Scan for the cell matching the given text and deliver its [x, y] coordinate at center. 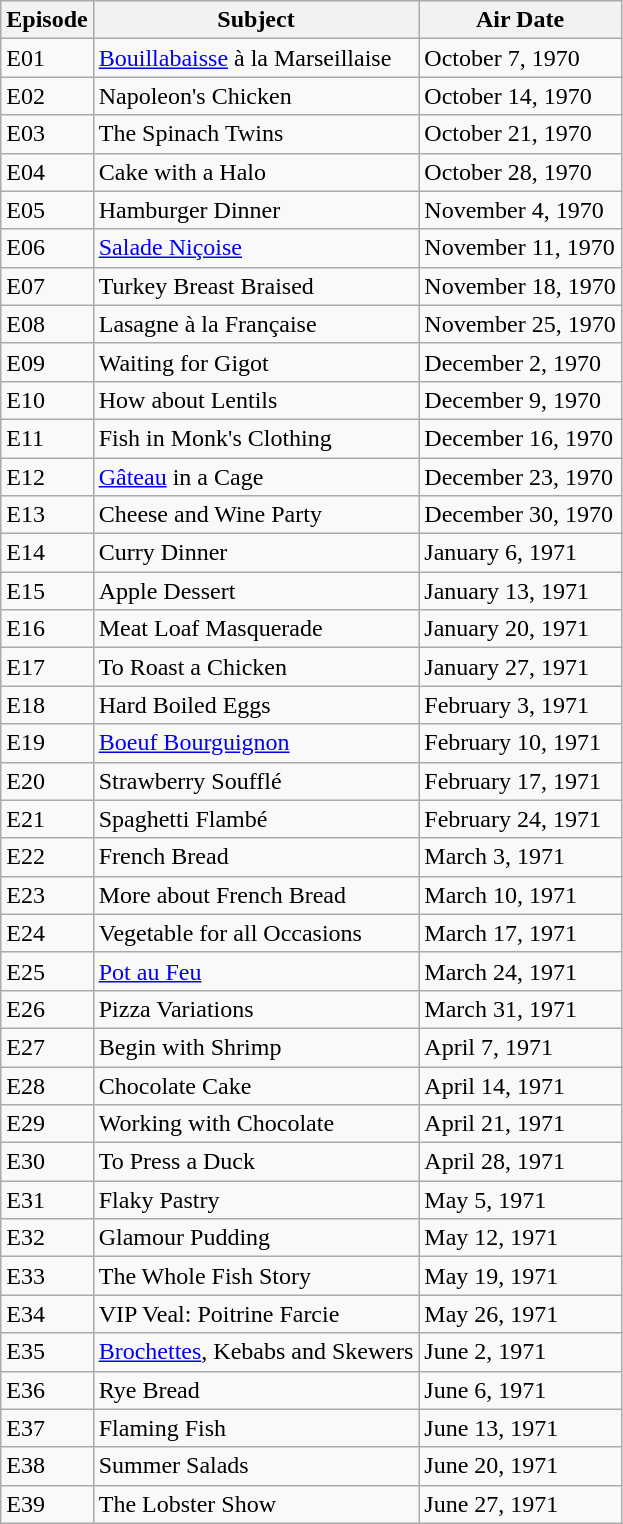
May 5, 1971 [520, 1200]
Rye Bread [256, 1390]
E05 [47, 210]
Flaky Pastry [256, 1200]
Flaming Fish [256, 1428]
Subject [256, 20]
April 21, 1971 [520, 1124]
Bouillabaisse à la Marseillaise [256, 58]
December 2, 1970 [520, 362]
E33 [47, 1276]
October 14, 1970 [520, 96]
E36 [47, 1390]
E20 [47, 781]
May 26, 1971 [520, 1314]
June 2, 1971 [520, 1352]
March 17, 1971 [520, 933]
March 24, 1971 [520, 971]
March 10, 1971 [520, 895]
E18 [47, 705]
Meat Loaf Masquerade [256, 629]
April 28, 1971 [520, 1162]
Pot au Feu [256, 971]
April 14, 1971 [520, 1085]
Strawberry Soufflé [256, 781]
E25 [47, 971]
E19 [47, 743]
Glamour Pudding [256, 1238]
February 24, 1971 [520, 819]
February 10, 1971 [520, 743]
Fish in Monk's Clothing [256, 438]
Curry Dinner [256, 553]
E31 [47, 1200]
E29 [47, 1124]
E16 [47, 629]
November 4, 1970 [520, 210]
February 3, 1971 [520, 705]
French Bread [256, 857]
E17 [47, 667]
Salade Niçoise [256, 248]
February 17, 1971 [520, 781]
November 25, 1970 [520, 324]
Napoleon's Chicken [256, 96]
VIP Veal: Poitrine Farcie [256, 1314]
E38 [47, 1466]
Turkey Breast Braised [256, 286]
Cheese and Wine Party [256, 515]
November 18, 1970 [520, 286]
E37 [47, 1428]
The Whole Fish Story [256, 1276]
October 7, 1970 [520, 58]
E24 [47, 933]
Working with Chocolate [256, 1124]
E28 [47, 1085]
Lasagne à la Française [256, 324]
E10 [47, 400]
E13 [47, 515]
E03 [47, 134]
Brochettes, Kebabs and Skewers [256, 1352]
E09 [47, 362]
Hamburger Dinner [256, 210]
Vegetable for all Occasions [256, 933]
March 31, 1971 [520, 1009]
To Roast a Chicken [256, 667]
E21 [47, 819]
E11 [47, 438]
E07 [47, 286]
Air Date [520, 20]
E23 [47, 895]
More about French Bread [256, 895]
The Spinach Twins [256, 134]
E08 [47, 324]
Chocolate Cake [256, 1085]
June 6, 1971 [520, 1390]
E04 [47, 172]
December 30, 1970 [520, 515]
E02 [47, 96]
E30 [47, 1162]
Hard Boiled Eggs [256, 705]
E26 [47, 1009]
November 11, 1970 [520, 248]
January 27, 1971 [520, 667]
Cake with a Halo [256, 172]
May 19, 1971 [520, 1276]
Gâteau in a Cage [256, 477]
E34 [47, 1314]
E12 [47, 477]
January 20, 1971 [520, 629]
January 6, 1971 [520, 553]
E27 [47, 1047]
Pizza Variations [256, 1009]
January 13, 1971 [520, 591]
Waiting for Gigot [256, 362]
December 16, 1970 [520, 438]
E22 [47, 857]
October 28, 1970 [520, 172]
E15 [47, 591]
E01 [47, 58]
E06 [47, 248]
Apple Dessert [256, 591]
How about Lentils [256, 400]
Episode [47, 20]
June 13, 1971 [520, 1428]
May 12, 1971 [520, 1238]
E32 [47, 1238]
To Press a Duck [256, 1162]
December 23, 1970 [520, 477]
E14 [47, 553]
Boeuf Bourguignon [256, 743]
Spaghetti Flambé [256, 819]
June 20, 1971 [520, 1466]
E35 [47, 1352]
October 21, 1970 [520, 134]
June 27, 1971 [520, 1504]
March 3, 1971 [520, 857]
December 9, 1970 [520, 400]
Begin with Shrimp [256, 1047]
The Lobster Show [256, 1504]
April 7, 1971 [520, 1047]
E39 [47, 1504]
Summer Salads [256, 1466]
